For the text-containing cell, return its midpoint in (x, y) coordinate format. 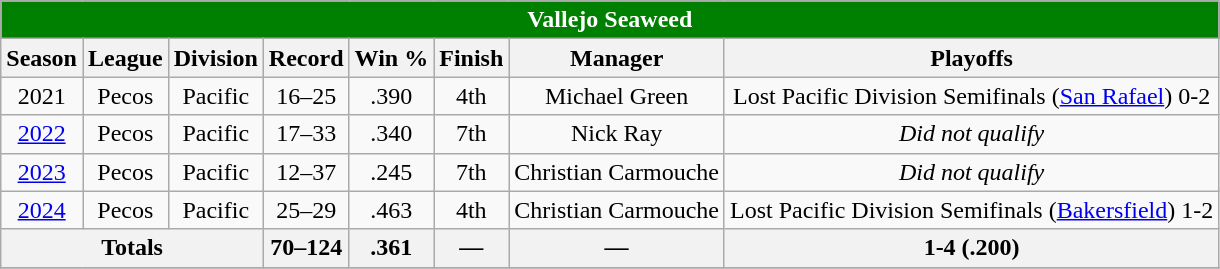
Nick Ray (617, 134)
.463 (392, 210)
17–33 (306, 134)
1-4 (.200) (971, 248)
Division (216, 58)
Lost Pacific Division Semifinals (San Rafael) 0-2 (971, 96)
Totals (132, 248)
2023 (42, 172)
Win % (392, 58)
Vallejo Seaweed (610, 20)
Season (42, 58)
Michael Green (617, 96)
Finish (472, 58)
70–124 (306, 248)
2021 (42, 96)
Playoffs (971, 58)
Manager (617, 58)
25–29 (306, 210)
.340 (392, 134)
Record (306, 58)
League (125, 58)
Lost Pacific Division Semifinals (Bakersfield) 1-2 (971, 210)
.245 (392, 172)
2022 (42, 134)
.390 (392, 96)
16–25 (306, 96)
2024 (42, 210)
12–37 (306, 172)
.361 (392, 248)
